Return the (X, Y) coordinate for the center point of the cell that contains the specified text.  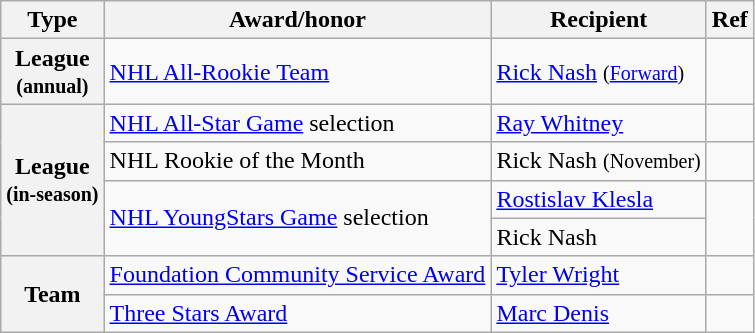
Marc Denis (598, 313)
NHL All-Rookie Team (298, 72)
Tyler Wright (598, 275)
Rick Nash (598, 237)
Three Stars Award (298, 313)
Recipient (598, 20)
Type (52, 20)
Rick Nash (Forward) (598, 72)
League(annual) (52, 72)
Foundation Community Service Award (298, 275)
Ref (730, 20)
Ray Whitney (598, 123)
Rick Nash (November) (598, 161)
NHL All-Star Game selection (298, 123)
NHL Rookie of the Month (298, 161)
NHL YoungStars Game selection (298, 218)
Award/honor (298, 20)
Team (52, 294)
Rostislav Klesla (598, 199)
League(in-season) (52, 180)
